For the text-containing cell, return its midpoint in [x, y] coordinate format. 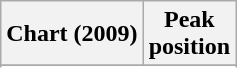
Peakposition [189, 34]
Chart (2009) [72, 34]
